Locate the cell with the specified text and output its [x, y] center coordinate. 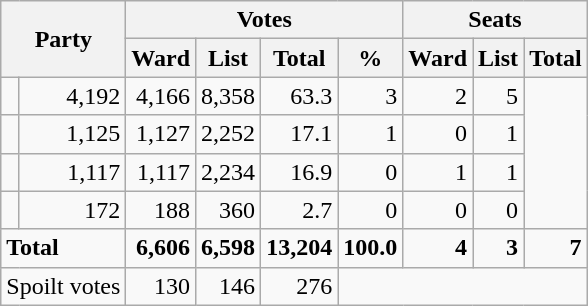
100.0 [370, 248]
17.1 [300, 134]
2,234 [228, 172]
2,252 [228, 134]
7 [556, 248]
13,204 [300, 248]
16.9 [300, 172]
Spoilt votes [64, 286]
188 [161, 210]
6,606 [161, 248]
146 [228, 286]
1,125 [72, 134]
2 [438, 96]
4 [438, 248]
172 [72, 210]
5 [498, 96]
Party [64, 39]
8,358 [228, 96]
1,127 [161, 134]
130 [161, 286]
360 [228, 210]
276 [300, 286]
% [370, 58]
4,192 [72, 96]
2.7 [300, 210]
Votes [264, 20]
63.3 [300, 96]
4,166 [161, 96]
Seats [495, 20]
6,598 [228, 248]
